Search for the cell housing the specified text and yield its (X, Y) center coordinate. 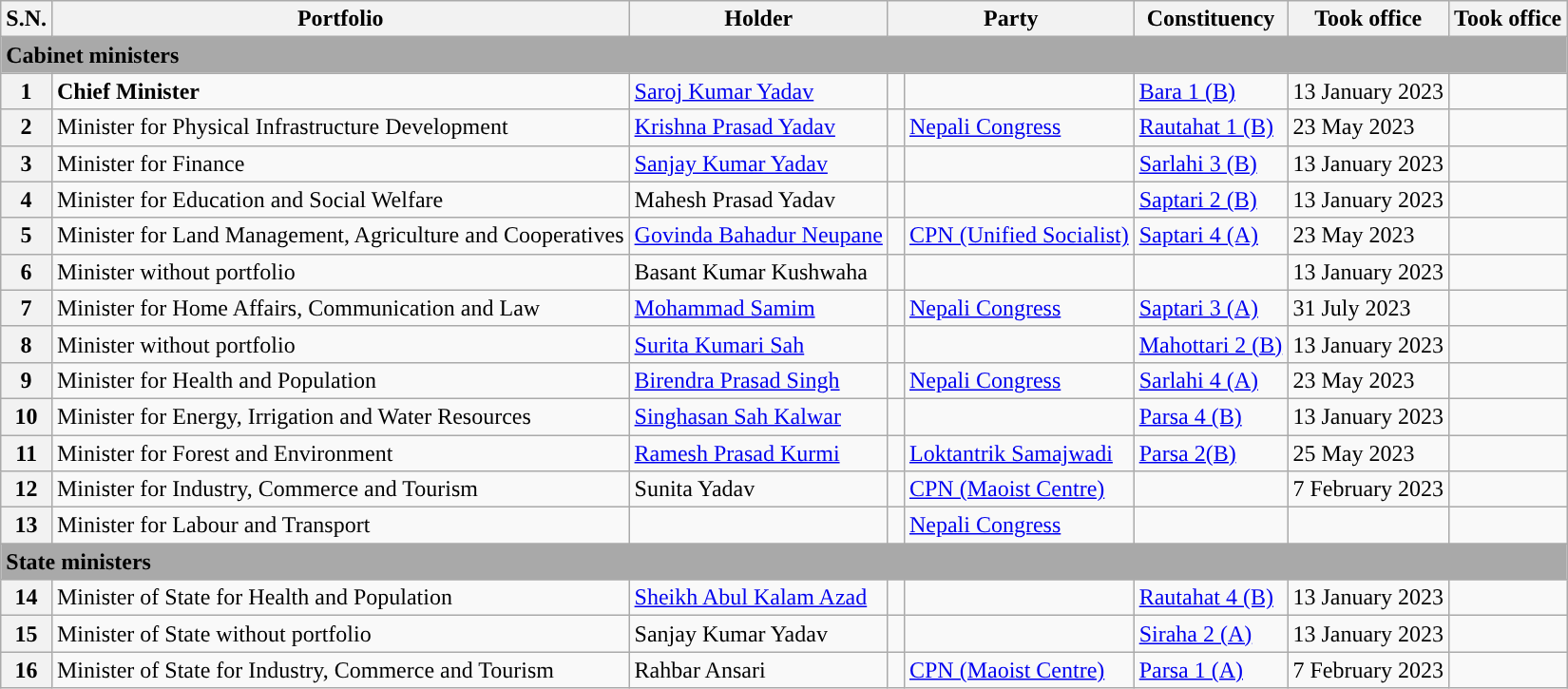
Saroj Kumar Yadav (758, 91)
4 (27, 200)
Minister of State for Industry, Commerce and Tourism (340, 670)
Minister for Forest and Environment (340, 453)
Mahesh Prasad Yadav (758, 200)
15 (27, 634)
Chief Minister (340, 91)
S.N. (27, 19)
Govinda Bahadur Neupane (758, 236)
Minister for Land Management, Agriculture and Cooperatives (340, 236)
Portfolio (340, 19)
State ministers (784, 562)
Surita Kumari Sah (758, 344)
Singhasan Sah Kalwar (758, 416)
Mohammad Samim (758, 308)
25 May 2023 (1368, 453)
Saptari 4 (A) (1211, 236)
10 (27, 416)
Minister for Health and Population (340, 380)
7 (27, 308)
14 (27, 598)
6 (27, 272)
Minister of State for Health and Population (340, 598)
Minister for Labour and Transport (340, 526)
CPN (Unified Socialist) (1019, 236)
Rautahat 4 (B) (1211, 598)
13 (27, 526)
Minister for Finance (340, 163)
Minister for Energy, Irrigation and Water Resources (340, 416)
31 July 2023 (1368, 308)
Siraha 2 (A) (1211, 634)
Saptari 3 (A) (1211, 308)
11 (27, 453)
Ramesh Prasad Kurmi (758, 453)
Constituency (1211, 19)
16 (27, 670)
Minister for Industry, Commerce and Tourism (340, 489)
Minister for Physical Infrastructure Development (340, 127)
Rahbar Ansari (758, 670)
Minister for Home Affairs, Communication and Law (340, 308)
Sarlahi 3 (B) (1211, 163)
Krishna Prasad Yadav (758, 127)
Bara 1 (B) (1211, 91)
Parsa 4 (B) (1211, 416)
Parsa 2(B) (1211, 453)
Mahottari 2 (B) (1211, 344)
3 (27, 163)
Parsa 1 (A) (1211, 670)
Sheikh Abul Kalam Azad (758, 598)
Basant Kumar Kushwaha (758, 272)
Minister for Education and Social Welfare (340, 200)
Cabinet ministers (784, 55)
Rautahat 1 (B) (1211, 127)
12 (27, 489)
Saptari 2 (B) (1211, 200)
Sunita Yadav (758, 489)
Holder (758, 19)
5 (27, 236)
9 (27, 380)
Loktantrik Samajwadi (1019, 453)
2 (27, 127)
Party (1011, 19)
8 (27, 344)
Birendra Prasad Singh (758, 380)
Sarlahi 4 (A) (1211, 380)
1 (27, 91)
Minister of State without portfolio (340, 634)
